For the text-containing cell, return its midpoint in [X, Y] coordinate format. 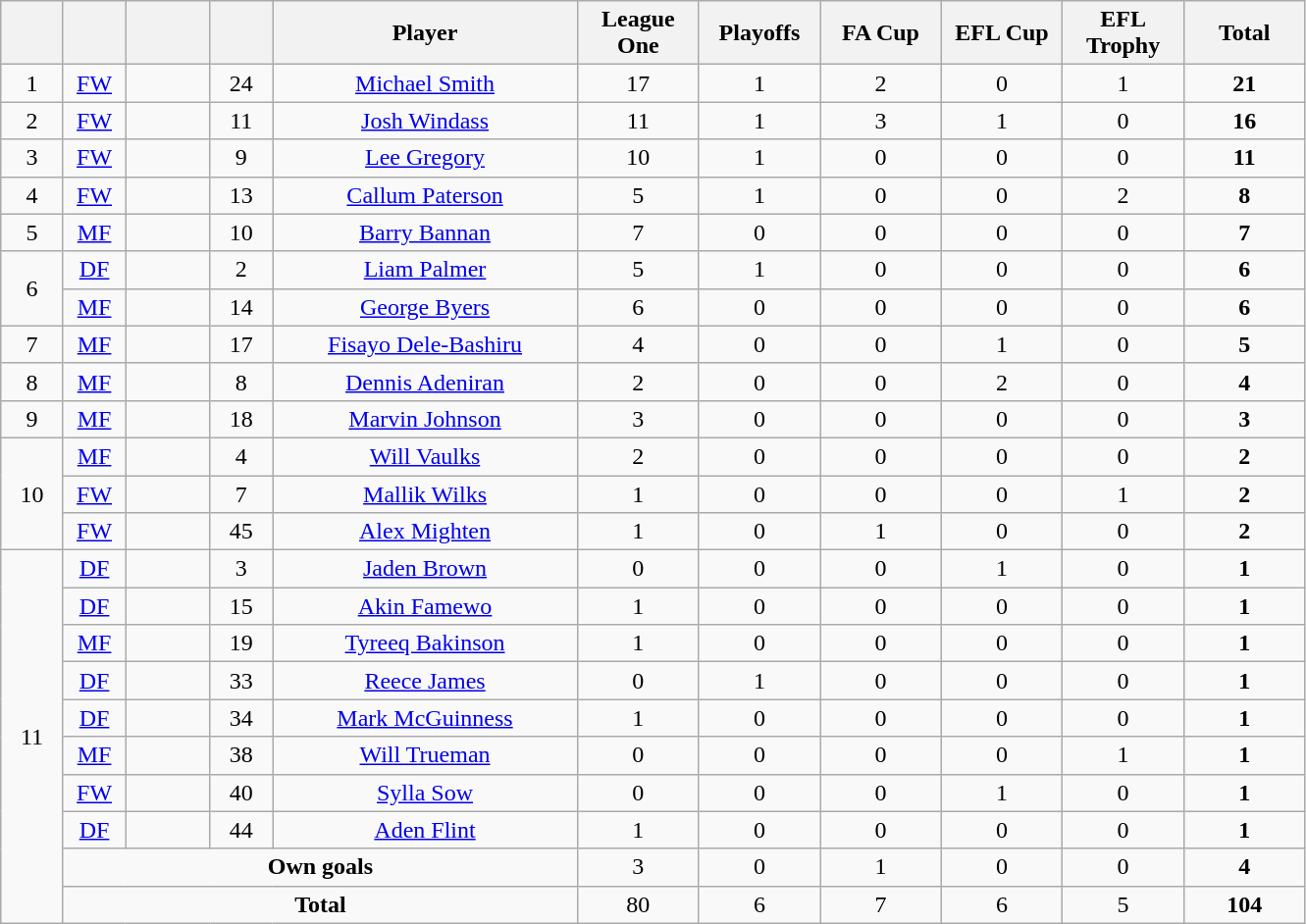
Marvin Johnson [426, 419]
16 [1244, 121]
Tyreeq Bakinson [426, 643]
Callum Paterson [426, 195]
13 [241, 195]
45 [241, 532]
24 [241, 83]
Aden Flint [426, 830]
Fisayo Dele-Bashiru [426, 344]
FA Cup [881, 33]
Josh Windass [426, 121]
15 [241, 606]
18 [241, 419]
Liam Palmer [426, 270]
Jaden Brown [426, 569]
104 [1244, 904]
80 [639, 904]
Michael Smith [426, 83]
Dennis Adeniran [426, 382]
21 [1244, 83]
44 [241, 830]
George Byers [426, 307]
Alex Mighten [426, 532]
14 [241, 307]
EFL Trophy [1123, 33]
Akin Famewo [426, 606]
40 [241, 793]
Mark McGuinness [426, 718]
Mallik Wilks [426, 493]
19 [241, 643]
Lee Gregory [426, 158]
EFL Cup [1002, 33]
Sylla Sow [426, 793]
Will Trueman [426, 755]
Barry Bannan [426, 232]
Will Vaulks [426, 456]
Playoffs [759, 33]
33 [241, 681]
Reece James [426, 681]
Player [426, 33]
38 [241, 755]
League One [639, 33]
34 [241, 718]
Own goals [320, 867]
